Find where the given text appears and provide that cell's center as [x, y] coordinate. 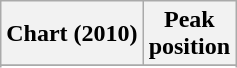
Peakposition [189, 34]
Chart (2010) [72, 34]
